Output the [x, y] coordinate of the center of the cell containing the given text.  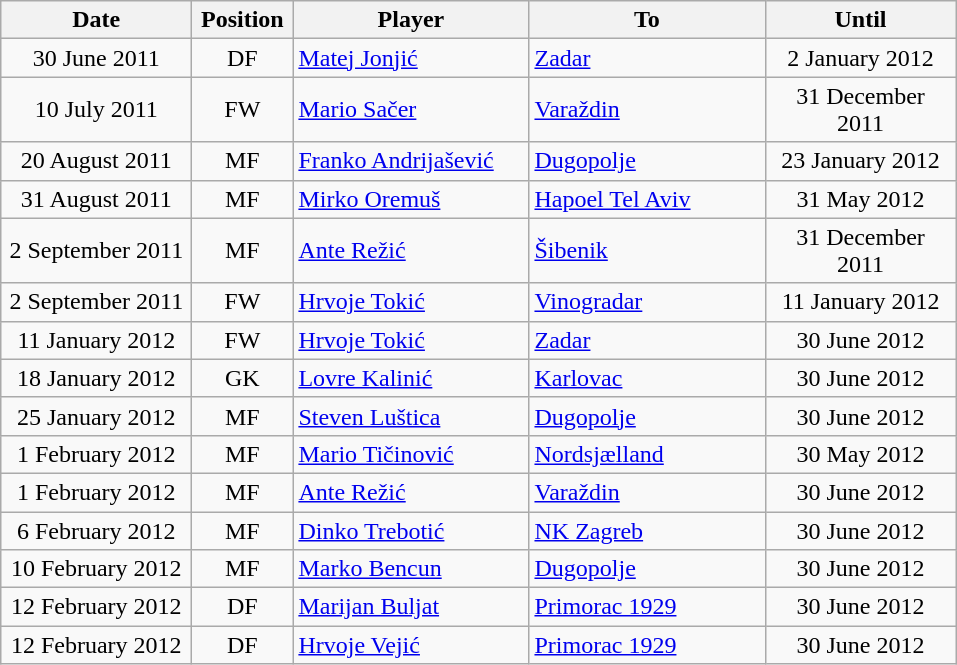
Steven Luštica [411, 416]
Dinko Trebotić [411, 531]
20 August 2011 [96, 161]
Marijan Buljat [411, 607]
Player [411, 20]
10 February 2012 [96, 569]
6 February 2012 [96, 531]
Mario Tičinović [411, 454]
18 January 2012 [96, 378]
25 January 2012 [96, 416]
Date [96, 20]
Lovre Kalinić [411, 378]
Position [242, 20]
31 August 2011 [96, 199]
Šibenik [647, 250]
Mirko Oremuš [411, 199]
Franko Andrijašević [411, 161]
23 January 2012 [860, 161]
Hrvoje Vejić [411, 645]
Matej Jonjić [411, 58]
2 January 2012 [860, 58]
Until [860, 20]
GK [242, 378]
Nordsjælland [647, 454]
Mario Sačer [411, 110]
Marko Bencun [411, 569]
Vinogradar [647, 302]
Karlovac [647, 378]
To [647, 20]
31 May 2012 [860, 199]
10 July 2011 [96, 110]
30 June 2011 [96, 58]
30 May 2012 [860, 454]
Hapoel Tel Aviv [647, 199]
NK Zagreb [647, 531]
